Capture the cell that displays the provided text and extract its (x, y) central coordinate. 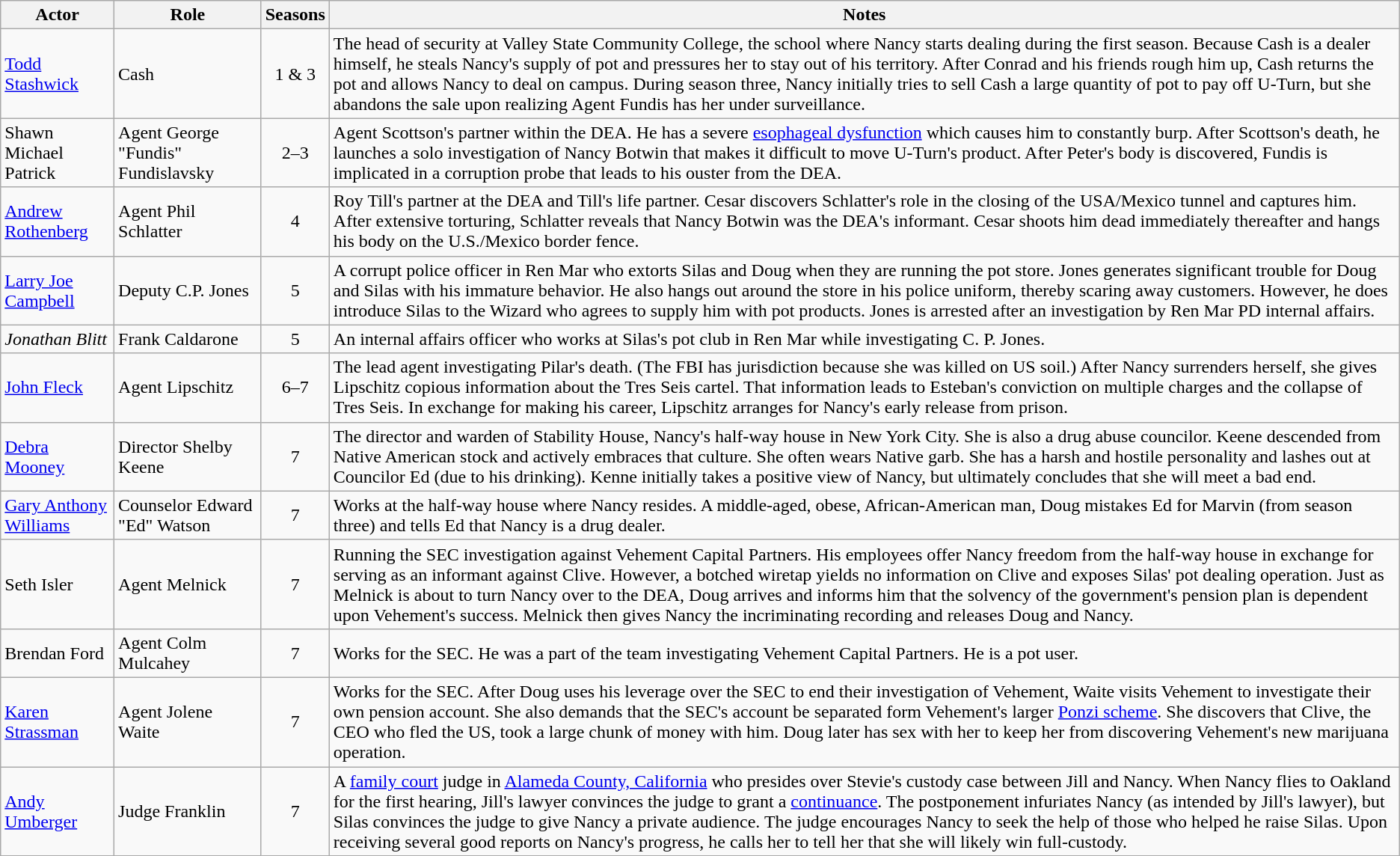
6–7 (295, 388)
Agent Colm Mulcahey (188, 652)
1 & 3 (295, 73)
John Fleck (58, 388)
4 (295, 221)
Agent Lipschitz (188, 388)
Notes (865, 15)
Director Shelby Keene (188, 456)
Shawn Michael Patrick (58, 153)
Seth Isler (58, 584)
Agent Phil Schlatter (188, 221)
Agent Jolene Waite (188, 721)
Larry Joe Campbell (58, 290)
Deputy C.P. Jones (188, 290)
Andy Umberger (58, 811)
Seasons (295, 15)
Andrew Rothenberg (58, 221)
Brendan Ford (58, 652)
Jonathan Blitt (58, 339)
Debra Mooney (58, 456)
An internal affairs officer who works at Silas's pot club in Ren Mar while investigating C. P. Jones. (865, 339)
Actor (58, 15)
2–3 (295, 153)
Agent George "Fundis" Fundislavsky (188, 153)
Role (188, 15)
Cash (188, 73)
Karen Strassman (58, 721)
Agent Melnick (188, 584)
Judge Franklin (188, 811)
Counselor Edward "Ed" Watson (188, 515)
Gary Anthony Williams (58, 515)
Frank Caldarone (188, 339)
Works for the SEC. He was a part of the team investigating Vehement Capital Partners. He is a pot user. (865, 652)
Todd Stashwick (58, 73)
